From the cell containing the given text, extract its center point as [x, y] coordinate. 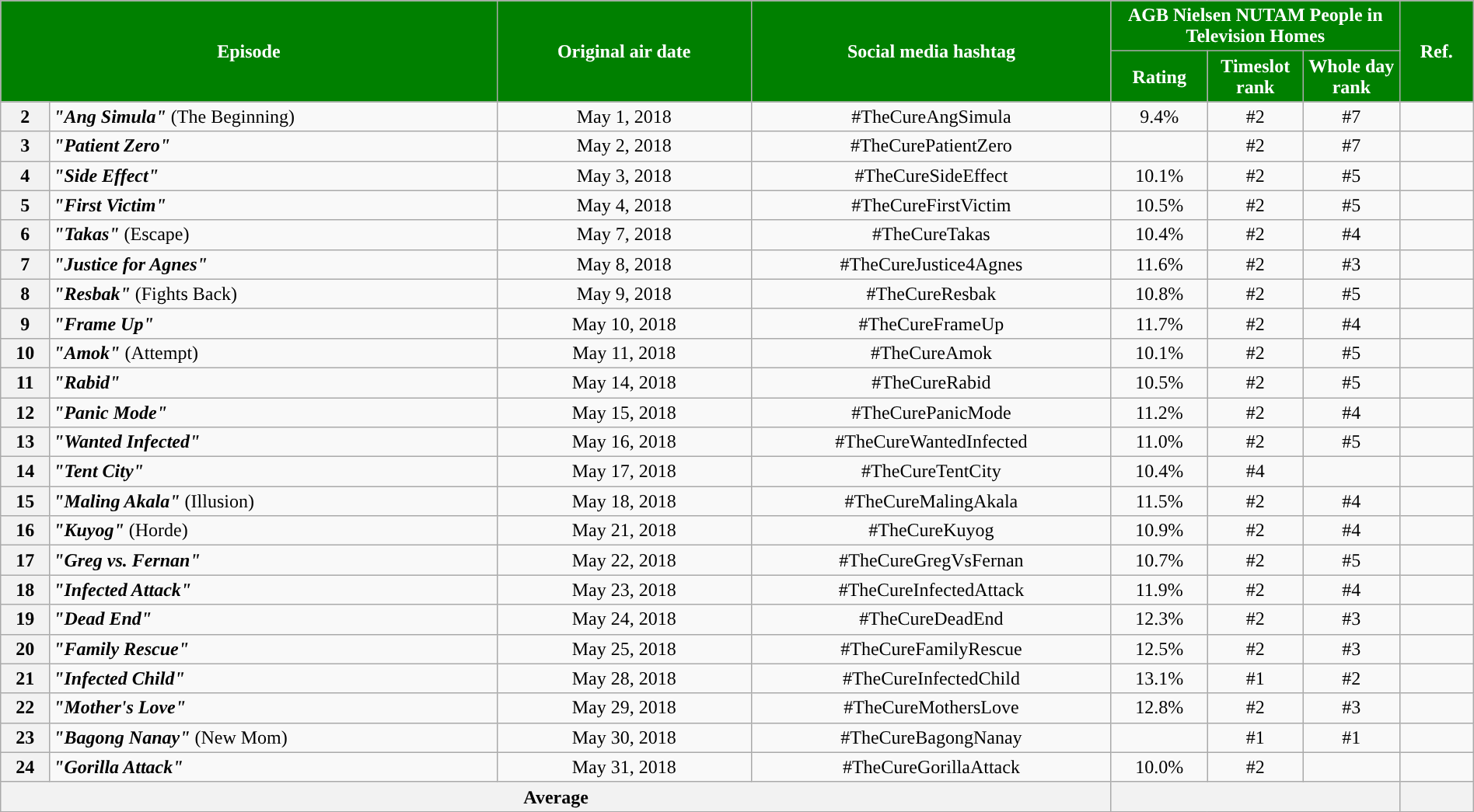
10 [25, 353]
"Rabid" [274, 382]
"Family Rescue" [274, 649]
11 [25, 382]
May 8, 2018 [623, 264]
May 22, 2018 [623, 560]
May 29, 2018 [623, 708]
#TheCureAngSimula [931, 117]
12.8% [1159, 708]
#TheCureFamilyRescue [931, 649]
"Takas" (Escape) [274, 235]
#TheCureDeadEnd [931, 619]
"Frame Up" [274, 323]
3 [25, 146]
May 18, 2018 [623, 501]
#TheCureGorillaAttack [931, 767]
May 4, 2018 [623, 205]
"Amok" (Attempt) [274, 353]
#TheCureBagongNanay [931, 737]
Original air date [623, 51]
Social media hashtag [931, 51]
10.0% [1159, 767]
Rating [1159, 76]
May 16, 2018 [623, 442]
#TheCureInfectedAttack [931, 590]
"Infected Attack" [274, 590]
"Resbak" (Fights Back) [274, 294]
18 [25, 590]
May 7, 2018 [623, 235]
20 [25, 649]
#TheCureMalingAkala [931, 501]
12 [25, 413]
12.3% [1159, 619]
#TheCureKuyog [931, 531]
21 [25, 678]
#TheCureWantedInfected [931, 442]
May 1, 2018 [623, 117]
"Dead End" [274, 619]
4 [25, 176]
17 [25, 560]
May 2, 2018 [623, 146]
"Wanted Infected" [274, 442]
May 15, 2018 [623, 413]
#TheCureFrameUp [931, 323]
Average [557, 796]
10.7% [1159, 560]
8 [25, 294]
12.5% [1159, 649]
"Gorilla Attack" [274, 767]
May 17, 2018 [623, 472]
#TheCureRabid [931, 382]
7 [25, 264]
19 [25, 619]
6 [25, 235]
"Maling Akala" (Illusion) [274, 501]
#TheCureTakas [931, 235]
9.4% [1159, 117]
Episode [249, 51]
#TheCureGregVsFernan [931, 560]
#TheCureMothersLove [931, 708]
11.5% [1159, 501]
May 25, 2018 [623, 649]
#TheCureAmok [931, 353]
14 [25, 472]
May 9, 2018 [623, 294]
10.8% [1159, 294]
24 [25, 767]
22 [25, 708]
"Infected Child" [274, 678]
"Greg vs. Fernan" [274, 560]
May 23, 2018 [623, 590]
#TheCureJustice4Agnes [931, 264]
Whole dayrank [1352, 76]
#TheCureSideEffect [931, 176]
"Kuyog" (Horde) [274, 531]
11.7% [1159, 323]
May 24, 2018 [623, 619]
13.1% [1159, 678]
"Mother's Love" [274, 708]
13 [25, 442]
May 11, 2018 [623, 353]
Ref. [1437, 51]
"Justice for Agnes" [274, 264]
15 [25, 501]
16 [25, 531]
"Side Effect" [274, 176]
11.2% [1159, 413]
#TheCureTentCity [931, 472]
May 30, 2018 [623, 737]
"Patient Zero" [274, 146]
May 3, 2018 [623, 176]
11.9% [1159, 590]
9 [25, 323]
10.9% [1159, 531]
Timeslotrank [1256, 76]
May 31, 2018 [623, 767]
"Ang Simula" (The Beginning) [274, 117]
AGB Nielsen NUTAM People in Television Homes [1255, 26]
#TheCureResbak [931, 294]
"Panic Mode" [274, 413]
"First Victim" [274, 205]
#TheCurePatientZero [931, 146]
May 14, 2018 [623, 382]
5 [25, 205]
"Tent City" [274, 472]
May 21, 2018 [623, 531]
#TheCureFirstVictim [931, 205]
2 [25, 117]
May 28, 2018 [623, 678]
"Bagong Nanay" (New Mom) [274, 737]
11.0% [1159, 442]
23 [25, 737]
#TheCureInfectedChild [931, 678]
#TheCurePanicMode [931, 413]
11.6% [1159, 264]
May 10, 2018 [623, 323]
